Search for the cell housing the specified text and yield its [X, Y] center coordinate. 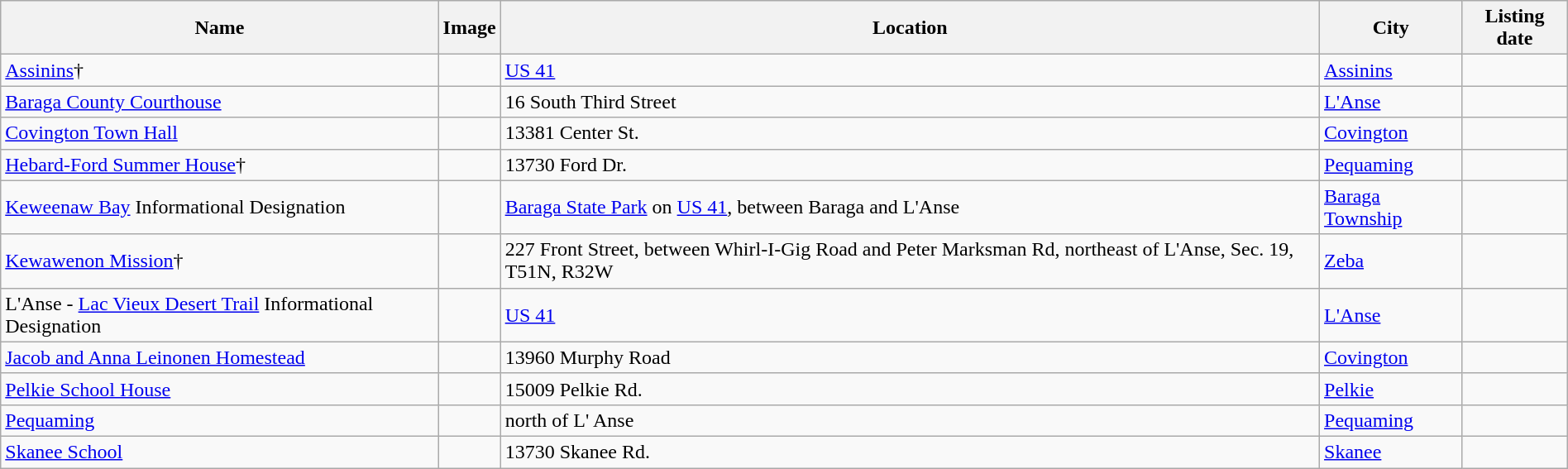
13730 Skanee Rd. [910, 452]
north of L' Anse [910, 420]
Listing date [1515, 28]
Name [220, 28]
Skanee [1391, 452]
Assinins [1391, 70]
Baraga County Courthouse [220, 102]
Pelkie School House [220, 389]
Location [910, 28]
City [1391, 28]
15009 Pelkie Rd. [910, 389]
Kewawenon Mission† [220, 261]
Baraga Township [1391, 207]
13960 Murphy Road [910, 357]
L'Anse - Lac Vieux Desert Trail Informational Designation [220, 314]
Keweenaw Bay Informational Designation [220, 207]
Jacob and Anna Leinonen Homestead [220, 357]
Zeba [1391, 261]
Pelkie [1391, 389]
Covington Town Hall [220, 133]
13381 Center St. [910, 133]
227 Front Street, between Whirl-I-Gig Road and Peter Marksman Rd, northeast of L'Anse, Sec. 19, T51N, R32W [910, 261]
Baraga State Park on US 41, between Baraga and L'Anse [910, 207]
13730 Ford Dr. [910, 165]
Image [470, 28]
16 South Third Street [910, 102]
Hebard-Ford Summer House† [220, 165]
Skanee School [220, 452]
Assinins† [220, 70]
